Provide the [x, y] coordinate of the cell's center where the given text is located.  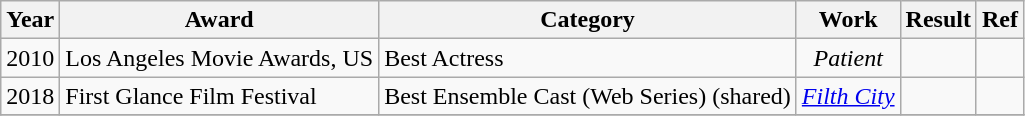
Patient [848, 58]
Los Angeles Movie Awards, US [220, 58]
Category [588, 20]
Award [220, 20]
Result [938, 20]
2018 [30, 96]
Best Actress [588, 58]
Best Ensemble Cast (Web Series) (shared) [588, 96]
Work [848, 20]
Year [30, 20]
Filth City [848, 96]
First Glance Film Festival [220, 96]
2010 [30, 58]
Ref [1000, 20]
